Detect which cell encompasses the target text, then output its [X, Y] center coordinate. 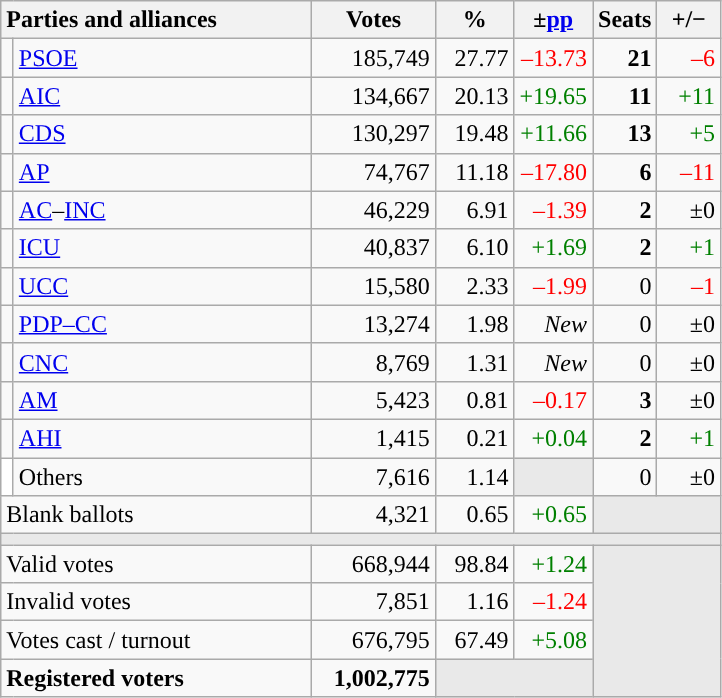
Votes [374, 20]
Parties and alliances [156, 20]
Seats [625, 20]
±pp [554, 20]
3 [625, 400]
13,274 [374, 324]
AHI [162, 438]
8,769 [374, 362]
+11.66 [554, 134]
7,851 [374, 602]
0.81 [474, 400]
1.31 [474, 362]
+0.04 [554, 438]
668,944 [374, 564]
0.21 [474, 438]
CDS [162, 134]
15,580 [374, 286]
27.77 [474, 58]
–1.99 [554, 286]
2.33 [474, 286]
+11 [689, 96]
19.48 [474, 134]
AC–INC [162, 210]
+0.65 [554, 515]
40,837 [374, 248]
–11 [689, 172]
1,002,775 [374, 678]
74,767 [374, 172]
AIC [162, 96]
Others [162, 477]
130,297 [374, 134]
0.65 [474, 515]
PDP–CC [162, 324]
–1 [689, 286]
1.14 [474, 477]
–6 [689, 58]
–13.73 [554, 58]
1.16 [474, 602]
676,795 [374, 640]
% [474, 20]
–1.24 [554, 602]
185,749 [374, 58]
Blank ballots [156, 515]
6 [625, 172]
6.10 [474, 248]
+19.65 [554, 96]
11.18 [474, 172]
CNC [162, 362]
21 [625, 58]
1.98 [474, 324]
Invalid votes [156, 602]
+5.08 [554, 640]
46,229 [374, 210]
6.91 [474, 210]
13 [625, 134]
–1.39 [554, 210]
98.84 [474, 564]
+5 [689, 134]
AP [162, 172]
Registered voters [156, 678]
–0.17 [554, 400]
7,616 [374, 477]
–17.80 [554, 172]
Valid votes [156, 564]
+1.69 [554, 248]
20.13 [474, 96]
UCC [162, 286]
PSOE [162, 58]
+1.24 [554, 564]
5,423 [374, 400]
134,667 [374, 96]
AM [162, 400]
Votes cast / turnout [156, 640]
11 [625, 96]
1,415 [374, 438]
67.49 [474, 640]
+/− [689, 20]
ICU [162, 248]
4,321 [374, 515]
